Output the (x, y) coordinate of the center of the cell containing the given text.  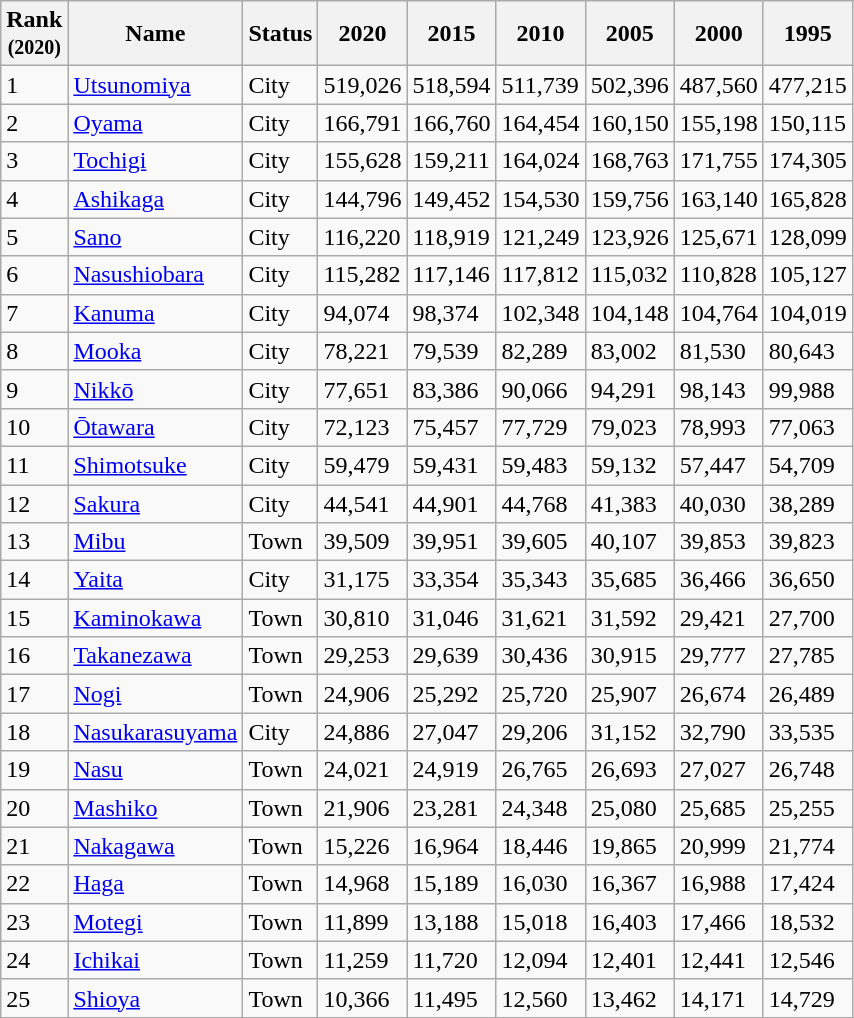
Kaminokawa (156, 618)
14,968 (362, 884)
17 (34, 694)
12,560 (540, 998)
174,305 (808, 161)
7 (34, 313)
2000 (718, 34)
39,823 (808, 542)
Takanezawa (156, 656)
Utsunomiya (156, 85)
16,030 (540, 884)
11 (34, 465)
18 (34, 732)
12,441 (718, 960)
83,002 (630, 351)
17,424 (808, 884)
31,592 (630, 618)
54,709 (808, 465)
25,720 (540, 694)
24,906 (362, 694)
121,249 (540, 237)
72,123 (362, 427)
29,206 (540, 732)
98,143 (718, 389)
27,700 (808, 618)
24,348 (540, 808)
30,436 (540, 656)
117,146 (452, 275)
15,226 (362, 846)
39,605 (540, 542)
33,354 (452, 580)
35,685 (630, 580)
10,366 (362, 998)
155,628 (362, 161)
78,993 (718, 427)
Ōtawara (156, 427)
477,215 (808, 85)
22 (34, 884)
31,152 (630, 732)
36,650 (808, 580)
31,046 (452, 618)
39,951 (452, 542)
Tochigi (156, 161)
159,211 (452, 161)
20,999 (718, 846)
12,094 (540, 960)
82,289 (540, 351)
29,639 (452, 656)
59,479 (362, 465)
128,099 (808, 237)
30,810 (362, 618)
77,063 (808, 427)
33,535 (808, 732)
116,220 (362, 237)
27,047 (452, 732)
165,828 (808, 199)
16,988 (718, 884)
Sakura (156, 503)
104,764 (718, 313)
29,777 (718, 656)
171,755 (718, 161)
502,396 (630, 85)
15,018 (540, 922)
19 (34, 770)
2010 (540, 34)
12,401 (630, 960)
59,132 (630, 465)
41,383 (630, 503)
24,919 (452, 770)
150,115 (808, 123)
Rank(2020) (34, 34)
14 (34, 580)
Shimotsuke (156, 465)
94,074 (362, 313)
24,021 (362, 770)
Yaita (156, 580)
118,919 (452, 237)
26,748 (808, 770)
117,812 (540, 275)
79,539 (452, 351)
Status (280, 34)
164,454 (540, 123)
168,763 (630, 161)
31,621 (540, 618)
25 (34, 998)
21 (34, 846)
487,560 (718, 85)
Kanuma (156, 313)
2015 (452, 34)
25,255 (808, 808)
15,189 (452, 884)
115,282 (362, 275)
Nasushiobara (156, 275)
21,906 (362, 808)
518,594 (452, 85)
3 (34, 161)
Nogi (156, 694)
15 (34, 618)
105,127 (808, 275)
115,032 (630, 275)
163,140 (718, 199)
149,452 (452, 199)
29,253 (362, 656)
14,729 (808, 998)
6 (34, 275)
1 (34, 85)
94,291 (630, 389)
13 (34, 542)
4 (34, 199)
75,457 (452, 427)
154,530 (540, 199)
11,259 (362, 960)
26,674 (718, 694)
36,466 (718, 580)
26,489 (808, 694)
2020 (362, 34)
11,495 (452, 998)
Nakagawa (156, 846)
164,024 (540, 161)
102,348 (540, 313)
57,447 (718, 465)
25,292 (452, 694)
16,403 (630, 922)
Shioya (156, 998)
18,532 (808, 922)
17,466 (718, 922)
99,988 (808, 389)
90,066 (540, 389)
11,720 (452, 960)
12,546 (808, 960)
24 (34, 960)
77,651 (362, 389)
Haga (156, 884)
2 (34, 123)
38,289 (808, 503)
40,107 (630, 542)
98,374 (452, 313)
Nasu (156, 770)
166,760 (452, 123)
31,175 (362, 580)
144,796 (362, 199)
32,790 (718, 732)
59,431 (452, 465)
1995 (808, 34)
35,343 (540, 580)
26,693 (630, 770)
44,901 (452, 503)
27,027 (718, 770)
20 (34, 808)
26,765 (540, 770)
25,907 (630, 694)
Nasukarasuyama (156, 732)
Nikkō (156, 389)
Mooka (156, 351)
19,865 (630, 846)
23,281 (452, 808)
5 (34, 237)
30,915 (630, 656)
Mashiko (156, 808)
29,421 (718, 618)
123,926 (630, 237)
16 (34, 656)
14,171 (718, 998)
12 (34, 503)
44,768 (540, 503)
166,791 (362, 123)
2005 (630, 34)
39,853 (718, 542)
8 (34, 351)
16,367 (630, 884)
78,221 (362, 351)
39,509 (362, 542)
104,019 (808, 313)
160,150 (630, 123)
81,530 (718, 351)
Name (156, 34)
80,643 (808, 351)
83,386 (452, 389)
11,899 (362, 922)
24,886 (362, 732)
13,462 (630, 998)
16,964 (452, 846)
Oyama (156, 123)
21,774 (808, 846)
519,026 (362, 85)
25,080 (630, 808)
23 (34, 922)
10 (34, 427)
125,671 (718, 237)
159,756 (630, 199)
44,541 (362, 503)
511,739 (540, 85)
Ichikai (156, 960)
Motegi (156, 922)
Sano (156, 237)
9 (34, 389)
110,828 (718, 275)
18,446 (540, 846)
25,685 (718, 808)
79,023 (630, 427)
40,030 (718, 503)
13,188 (452, 922)
Ashikaga (156, 199)
104,148 (630, 313)
155,198 (718, 123)
Mibu (156, 542)
59,483 (540, 465)
77,729 (540, 427)
27,785 (808, 656)
